From the cell containing the given text, extract its center point as (X, Y) coordinate. 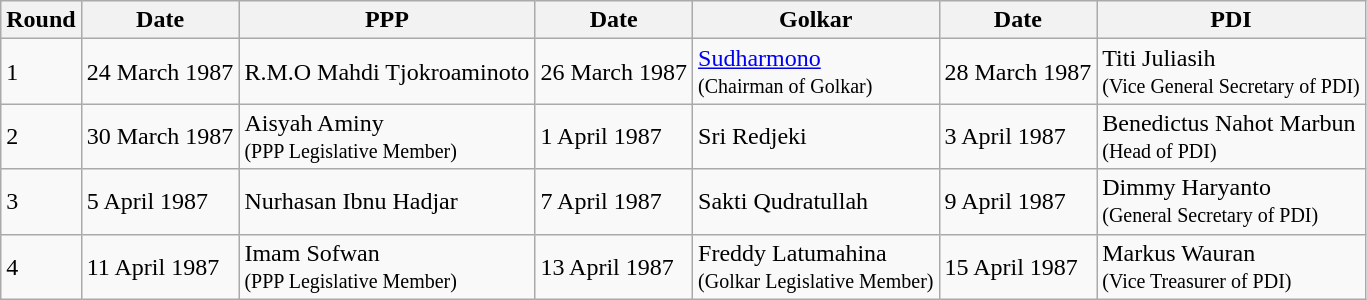
3 April 1987 (1018, 136)
30 March 1987 (160, 136)
13 April 1987 (614, 266)
15 April 1987 (1018, 266)
4 (41, 266)
Freddy Latumahina(Golkar Legislative Member) (816, 266)
Round (41, 20)
Imam Sofwan(PPP Legislative Member) (387, 266)
Golkar (816, 20)
3 (41, 202)
R.M.O Mahdi Tjokroaminoto (387, 72)
26 March 1987 (614, 72)
Sri Redjeki (816, 136)
5 April 1987 (160, 202)
Sakti Qudratullah (816, 202)
Nurhasan Ibnu Hadjar (387, 202)
Dimmy Haryanto(General Secretary of PDI) (1232, 202)
1 April 1987 (614, 136)
PDI (1232, 20)
7 April 1987 (614, 202)
Aisyah Aminy(PPP Legislative Member) (387, 136)
1 (41, 72)
Benedictus Nahot Marbun(Head of PDI) (1232, 136)
PPP (387, 20)
2 (41, 136)
24 March 1987 (160, 72)
Sudharmono(Chairman of Golkar) (816, 72)
Titi Juliasih(Vice General Secretary of PDI) (1232, 72)
11 April 1987 (160, 266)
28 March 1987 (1018, 72)
Markus Wauran(Vice Treasurer of PDI) (1232, 266)
9 April 1987 (1018, 202)
